Identify which cell holds the provided text, then report its [X, Y] central coordinate. 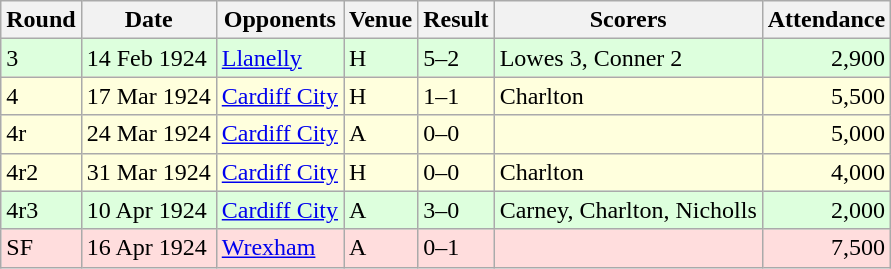
1–1 [456, 96]
4r [41, 134]
4r2 [41, 172]
Opponents [280, 20]
SF [41, 248]
Lowes 3, Conner 2 [628, 58]
2,900 [826, 58]
14 Feb 1924 [148, 58]
Carney, Charlton, Nicholls [628, 210]
Result [456, 20]
4 [41, 96]
3–0 [456, 210]
5,000 [826, 134]
Llanelly [280, 58]
3 [41, 58]
17 Mar 1924 [148, 96]
4r3 [41, 210]
4,000 [826, 172]
5–2 [456, 58]
Round [41, 20]
7,500 [826, 248]
2,000 [826, 210]
Venue [381, 20]
5,500 [826, 96]
Date [148, 20]
Scorers [628, 20]
16 Apr 1924 [148, 248]
31 Mar 1924 [148, 172]
Wrexham [280, 248]
Attendance [826, 20]
0–1 [456, 248]
10 Apr 1924 [148, 210]
24 Mar 1924 [148, 134]
